Provide the [X, Y] coordinate of the cell's center where the given text is located.  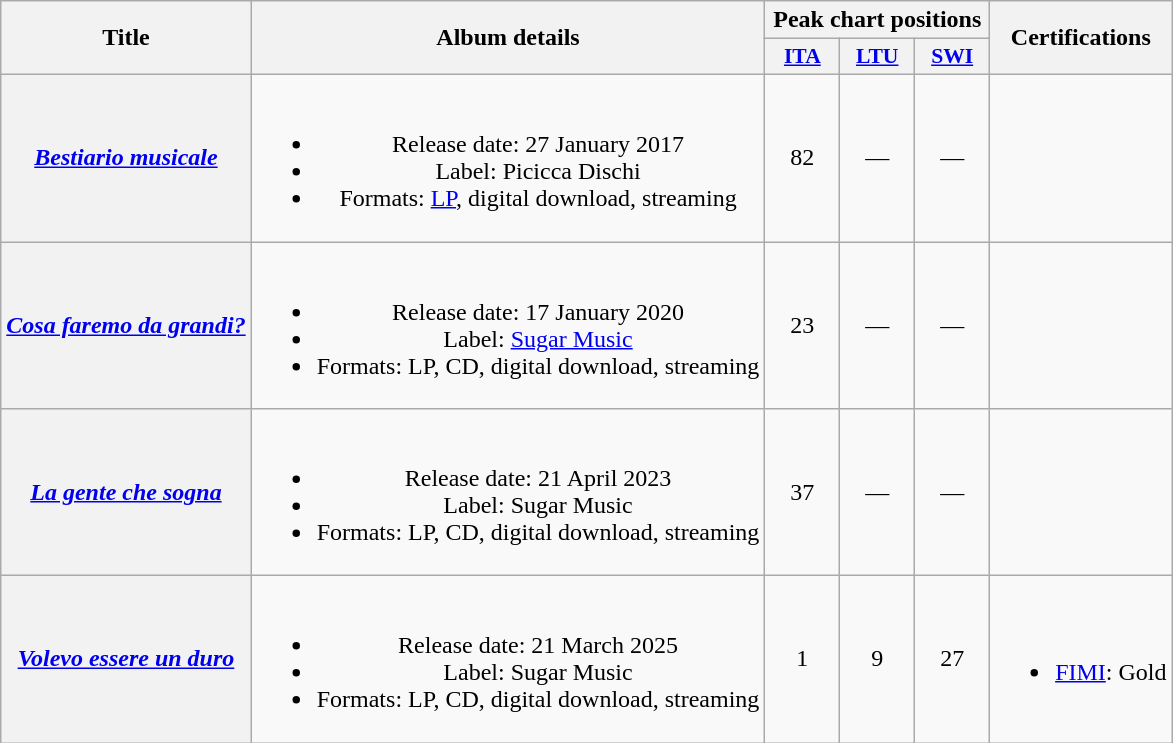
Title [126, 38]
SWI [952, 57]
La gente che sogna [126, 492]
FIMI: Gold [1081, 660]
Release date: 17 January 2020Label: Sugar MusicFormats: LP, CD, digital download, streaming [508, 326]
27 [952, 660]
Release date: 21 March 2025Label: Sugar MusicFormats: LP, CD, digital download, streaming [508, 660]
LTU [878, 57]
1 [802, 660]
Bestiario musicale [126, 158]
82 [802, 158]
9 [878, 660]
Volevo essere un duro [126, 660]
Release date: 21 April 2023Label: Sugar MusicFormats: LP, CD, digital download, streaming [508, 492]
Album details [508, 38]
23 [802, 326]
37 [802, 492]
Peak chart positions [878, 20]
Certifications [1081, 38]
Cosa faremo da grandi? [126, 326]
ITA [802, 57]
Release date: 27 January 2017Label: Picicca DischiFormats: LP, digital download, streaming [508, 158]
